Locate the cell with the specified text and output its (x, y) center coordinate. 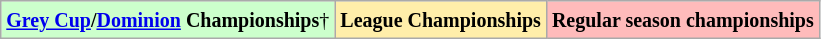
League Championships (441, 20)
Grey Cup/Dominion Championships† (168, 20)
Regular season championships (682, 20)
